Locate the cell with the specified text and output its (x, y) center coordinate. 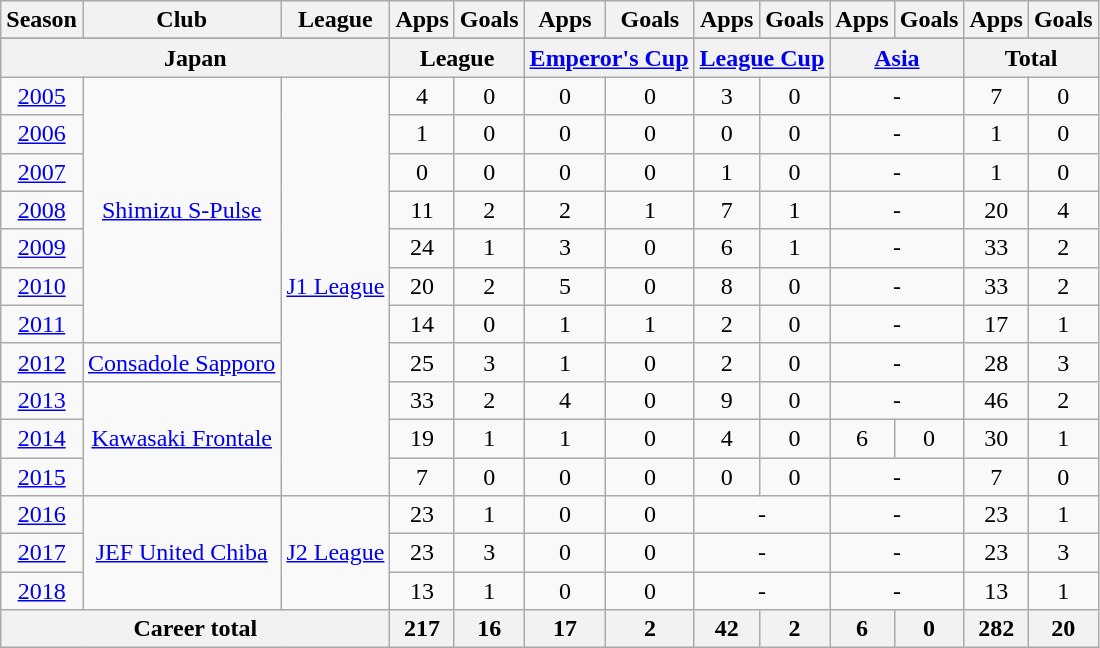
Consadole Sapporo (181, 362)
Total (1031, 58)
Kawasaki Frontale (181, 438)
2008 (42, 210)
Asia (897, 58)
2015 (42, 477)
24 (422, 248)
2013 (42, 400)
League Cup (762, 58)
J2 League (336, 553)
11 (422, 210)
2016 (42, 515)
2018 (42, 591)
Emperor's Cup (609, 58)
Club (181, 20)
2011 (42, 324)
JEF United Chiba (181, 553)
2006 (42, 134)
Japan (196, 58)
2010 (42, 286)
217 (422, 629)
2005 (42, 96)
J1 League (336, 286)
2012 (42, 362)
25 (422, 362)
Season (42, 20)
8 (726, 286)
2007 (42, 172)
2014 (42, 438)
46 (996, 400)
9 (726, 400)
30 (996, 438)
19 (422, 438)
282 (996, 629)
28 (996, 362)
Career total (196, 629)
5 (565, 286)
2009 (42, 248)
14 (422, 324)
42 (726, 629)
2017 (42, 553)
16 (489, 629)
Shimizu S-Pulse (181, 210)
